Pinpoint the cell where the given text exists, returning its (X, Y) midpoint coordinate. 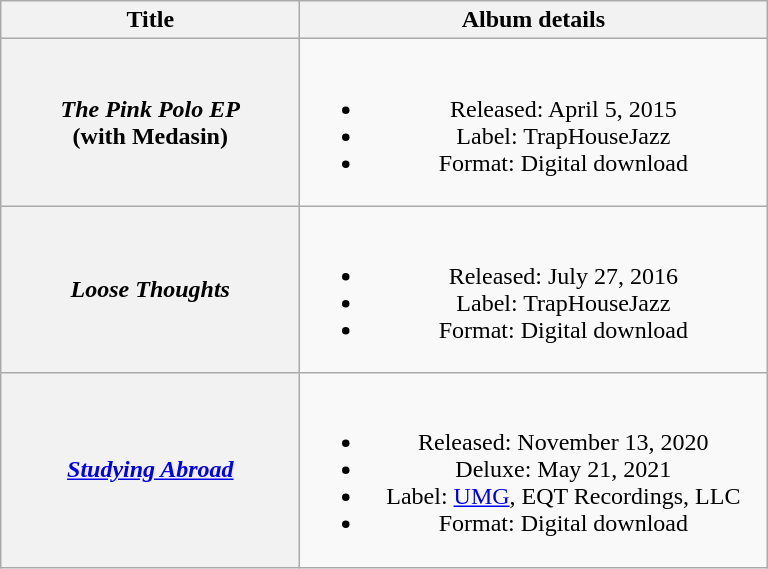
The Pink Polo EP(with Medasin) (150, 122)
Loose Thoughts (150, 290)
Released: November 13, 2020Deluxe: May 21, 2021Label: UMG, EQT Recordings, LLCFormat: Digital download (534, 470)
Released: July 27, 2016Label: TrapHouseJazzFormat: Digital download (534, 290)
Title (150, 20)
Studying Abroad (150, 470)
Album details (534, 20)
Released: April 5, 2015Label: TrapHouseJazzFormat: Digital download (534, 122)
